Detect which cell encompasses the target text, then output its [X, Y] center coordinate. 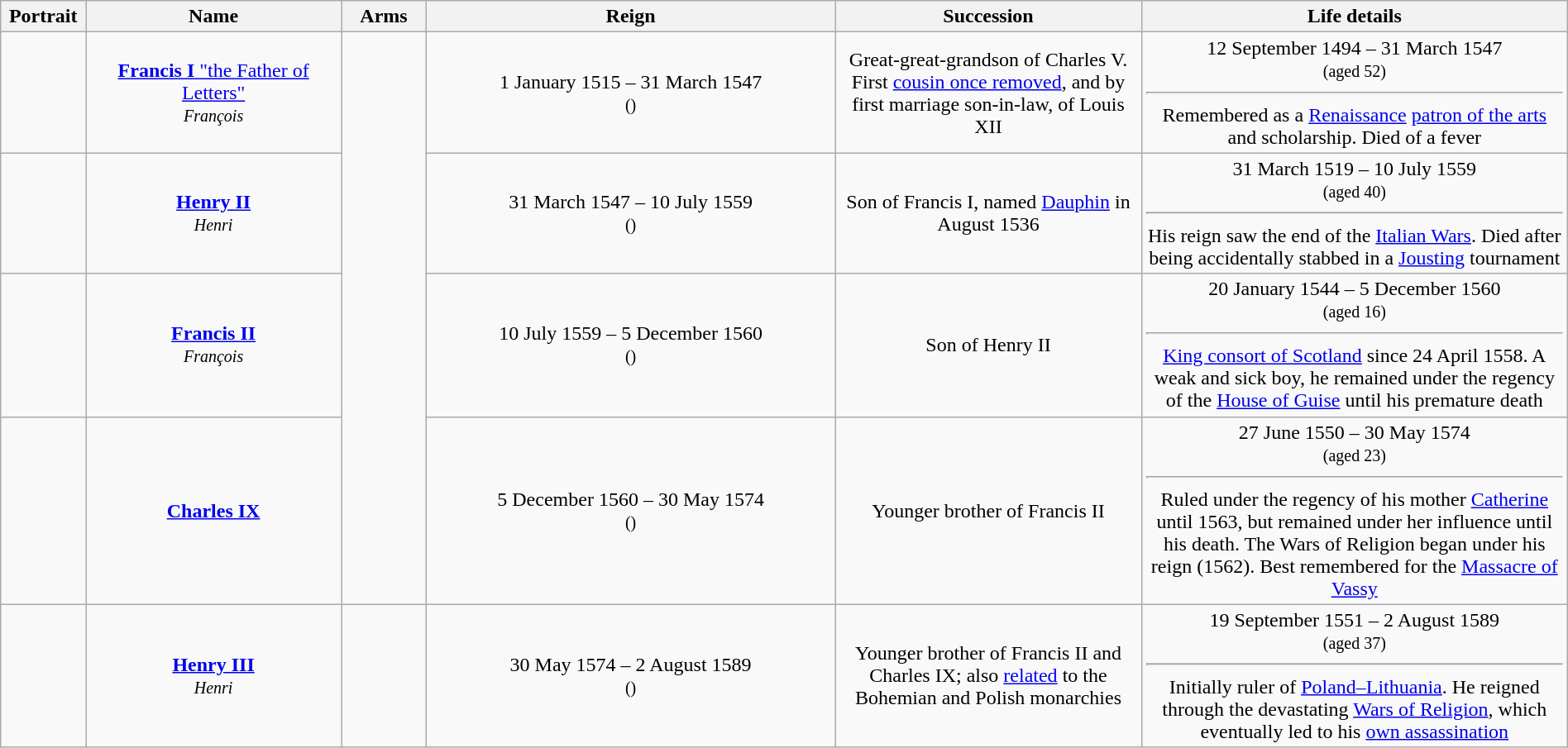
Charles IX [213, 511]
Younger brother of Francis II and Charles IX; also related to the Bohemian and Polish monarchies [989, 676]
1 January 1515 – 31 March 1547() [630, 93]
Great-great-grandson of Charles V. First cousin once removed, and by first marriage son-in-law, of Louis XII [989, 93]
Son of Francis I, named Dauphin in August 1536 [989, 213]
10 July 1559 – 5 December 1560() [630, 345]
Reign [630, 17]
Younger brother of Francis II [989, 511]
31 March 1519 – 10 July 1559(aged 40)His reign saw the end of the Italian Wars. Died after being accidentally stabbed in a Jousting tournament [1355, 213]
5 December 1560 – 30 May 1574() [630, 511]
12 September 1494 – 31 March 1547(aged 52)Remembered as a Renaissance patron of the arts and scholarship. Died of a fever [1355, 93]
Succession [989, 17]
Henry IIIHenri [213, 676]
31 March 1547 – 10 July 1559() [630, 213]
Francis II François [213, 345]
Name [213, 17]
Portrait [43, 17]
Arms [384, 17]
Son of Henry II [989, 345]
30 May 1574 – 2 August 1589() [630, 676]
Henry II Henri [213, 213]
Francis I "the Father of Letters" François [213, 93]
Life details [1355, 17]
